Provide the [X, Y] coordinate of the cell's center where the given text is located.  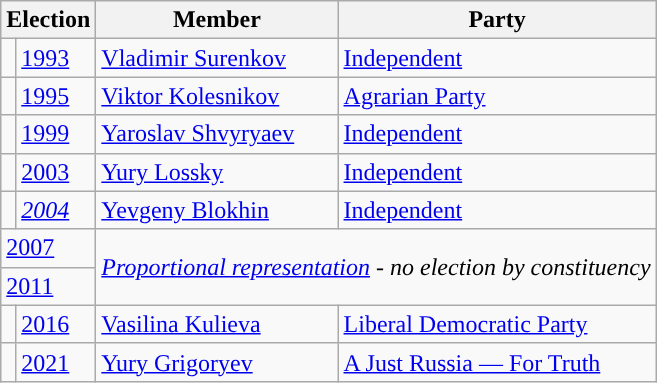
Agrarian Party [497, 96]
2016 [56, 324]
Yury Grigoryev [217, 362]
2021 [56, 362]
1999 [56, 134]
1995 [56, 96]
Proportional representation - no election by constituency [376, 267]
Vasilina Kulieva [217, 324]
Liberal Democratic Party [497, 324]
Member [217, 20]
Viktor Kolesnikov [217, 96]
A Just Russia — For Truth [497, 362]
2007 [48, 248]
Yevgeny Blokhin [217, 210]
Election [48, 20]
Yury Lossky [217, 172]
1993 [56, 58]
Vladimir Surenkov [217, 58]
2003 [56, 172]
Yaroslav Shvyryaev [217, 134]
2011 [48, 286]
Party [497, 20]
2004 [56, 210]
